Provide the [X, Y] coordinate of the cell's center where the given text is located.  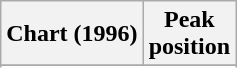
Peakposition [189, 34]
Chart (1996) [72, 34]
